Find where the given text appears and provide that cell's center as [x, y] coordinate. 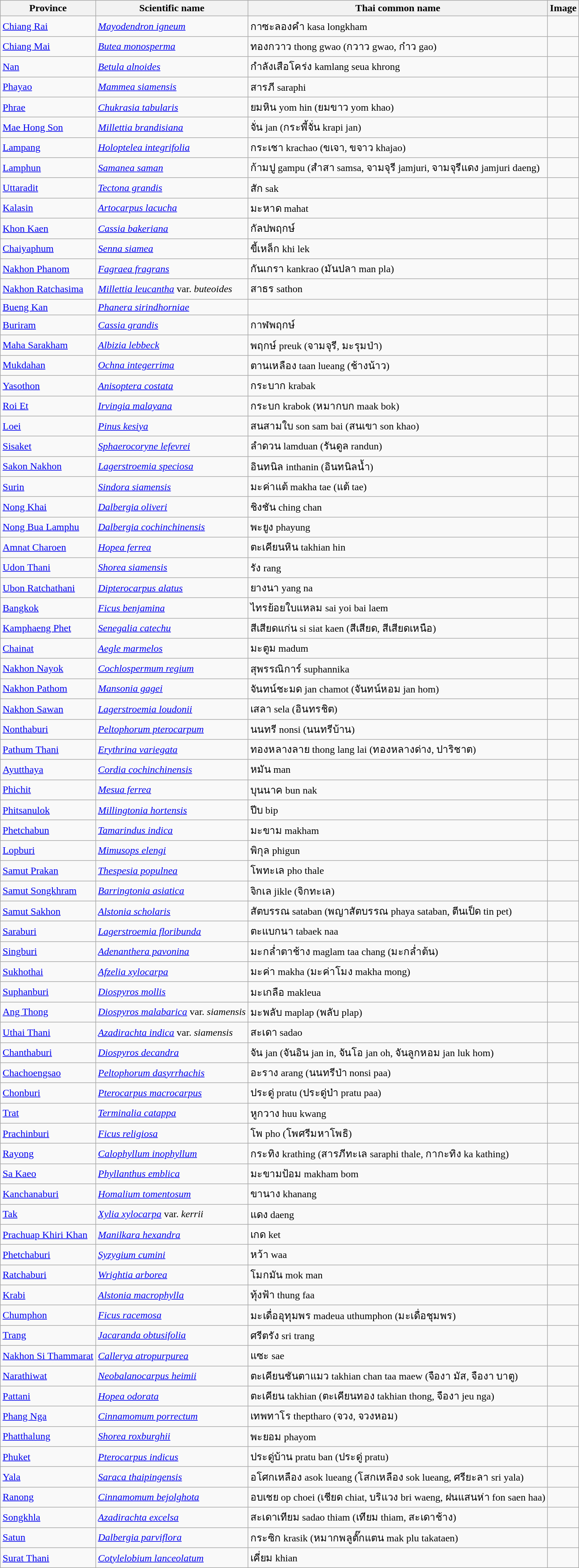
Pattani [48, 1397]
Azadirachta indica var. siamensis [172, 1032]
Phuket [48, 1456]
Chonburi [48, 1093]
ยางนา yang na [398, 588]
Kamphaeng Phet [48, 628]
จันทน์ชะมด jan chamot (จันทน์หอม jan hom) [398, 689]
Yala [48, 1477]
Scientific name [172, 8]
Nakhon Si Thammarat [48, 1356]
Senna siamea [172, 249]
ตานเหลือง taan lueang (ช้างน้าว) [398, 365]
Cinnamomum porrectum [172, 1417]
Thai common name [398, 8]
Shorea siamensis [172, 568]
Senegalia catechu [172, 628]
Songkhla [48, 1517]
Ochna integerrima [172, 365]
Millingtonia hortensis [172, 810]
Udon Thani [48, 568]
มะค่าแต้ makha tae (แต้ tae) [398, 487]
อินทนิล inthanin (อินทนิลน้ำ) [398, 467]
Surin [48, 487]
Sphaerocoryne lefevrei [172, 446]
Tamarindus indica [172, 831]
Buriram [48, 325]
กำลังเสือโคร่ง kamlang seua khrong [398, 67]
กาซะลองคำ kasa longkham [398, 27]
Surat Thani [48, 1558]
แซะ sae [398, 1356]
Lampang [48, 147]
โพทะเล pho thale [398, 871]
Barringtonia asiatica [172, 891]
Samanea saman [172, 168]
ไทรย้อยใบแหลม sai yoi bai laem [398, 608]
Manilkara hexandra [172, 1234]
Ratchaburi [48, 1275]
Irvingia malayana [172, 406]
Terminalia catappa [172, 1114]
Alstonia macrophylla [172, 1295]
Millettia brandisiana [172, 127]
Saraburi [48, 931]
Peltophorum pterocarpum [172, 729]
Nan [48, 67]
Chanthaburi [48, 1053]
Phrae [48, 107]
Chaiyaphum [48, 249]
โพ pho (โพศรีมหาโพธิ) [398, 1134]
ตะเคียนชันตาแมว takhian chan taa maew (จืองา มัส, จืองา บาตู) [398, 1376]
ทองหลางลาย thong lang lai (ทองหลางด่าง, ปาริชาต) [398, 750]
ทองกวาว thong gwao (กวาว gwao, ก๋าว gao) [398, 47]
สารภี saraphi [398, 87]
กระบาก krabak [398, 385]
Samut Sakhon [48, 911]
อโศกเหลือง asok lueang (โสกเหลือง sok lueang, ศรียะลา sri yala) [398, 1477]
Erythrina variegata [172, 750]
ประดู่บ้าน pratu ban (ประดู่ pratu) [398, 1456]
Dipterocarpus alatus [172, 588]
Sindora siamensis [172, 487]
Dalbergia parviflora [172, 1537]
Artocarpus lacucha [172, 208]
สุพรรณิการ์ suphannika [398, 668]
มะขามป้อม makham bom [398, 1174]
อะราง arang (นนทรีป่า nonsi paa) [398, 1073]
ศรีตรัง sri trang [398, 1336]
สัก sak [398, 188]
Saraca thaipingensis [172, 1477]
มะขาม makham [398, 831]
Nong Bua Lamphu [48, 527]
Sisaket [48, 446]
Nakhon Pathom [48, 689]
Phitsanulok [48, 810]
Phang Nga [48, 1417]
นนทรี nonsi (นนทรีบ้าน) [398, 729]
มะหาด mahat [398, 208]
Trat [48, 1114]
Chiang Rai [48, 27]
Mimusops elengi [172, 851]
Albizia lebbeck [172, 345]
Xylia xylocarpa var. kerrii [172, 1214]
Pinus kesiya [172, 426]
Lamphun [48, 168]
Bangkok [48, 608]
Cordia cochinchinensis [172, 770]
สะเดา sadao [398, 1032]
Lagerstroemia floribunda [172, 931]
Loei [48, 426]
Bueng Kan [48, 307]
Lopburi [48, 851]
สัตบรรณ sataban (พญาสัตบรรณ phaya sataban, ตีนเป็ด tin pet) [398, 911]
กระทิง krathing (สารภีทะเล saraphi thale, กากะทิง ka kathing) [398, 1154]
Tak [48, 1214]
Phetchabun [48, 831]
Peltophorum dasyrrhachis [172, 1073]
Kalasin [48, 208]
Amnat Charoen [48, 548]
Cotylelobium lanceolatum [172, 1558]
ตะแบกนา tabaek naa [398, 931]
Suphanburi [48, 992]
Adenanthera pavonina [172, 951]
Ficus benjamina [172, 608]
Uthai Thani [48, 1032]
มะเกลือ makleua [398, 992]
จิกเล jikle (จิกทะเล) [398, 891]
Sa Kaeo [48, 1174]
Dalbergia cochinchinensis [172, 527]
Pterocarpus macrocarpus [172, 1093]
Nakhon Nayok [48, 668]
Diospyros mollis [172, 992]
เกด ket [398, 1234]
จั่น jan (กระพี้จั่น krapi jan) [398, 127]
กันเกรา kankrao (มันปลา man pla) [398, 269]
สาธร sathon [398, 289]
Mayodendron igneum [172, 27]
Cinnamomum bejolghota [172, 1497]
ตะเคียนหิน takhian hin [398, 548]
เสลา sela (อินทรชิต) [398, 709]
Phyllanthus emblica [172, 1174]
หูกวาง huu kwang [398, 1114]
Hopea ferrea [172, 548]
Chainat [48, 648]
Afzelia xylocarpa [172, 972]
พะยอม phayom [398, 1437]
Lagerstroemia loudonii [172, 709]
กระบก krabok (หมากบก maak bok) [398, 406]
Trang [48, 1336]
Nong Khai [48, 507]
Tectona grandis [172, 188]
Ubon Ratchathani [48, 588]
Shorea roxburghii [172, 1437]
Roi Et [48, 406]
Prachinburi [48, 1134]
ชิงชัน ching chan [398, 507]
Rayong [48, 1154]
Chumphon [48, 1315]
รัง rang [398, 568]
บุนนาค bun nak [398, 790]
Sakon Nakhon [48, 467]
Phayao [48, 87]
Image [563, 8]
ก้ามปู gampu (สำสา samsa, จามจุรี jamjuri, จามจุรีแดง jamjuri daeng) [398, 168]
Cassia grandis [172, 325]
Ficus racemosa [172, 1315]
Diospyros decandra [172, 1053]
Jacaranda obtusifolia [172, 1336]
มะพลับ maplap (พลับ plap) [398, 1012]
มะเดื่ออุทุมพร madeua uthumphon (มะเดื่อชุมพร) [398, 1315]
Mukdahan [48, 365]
Diospyros malabarica var. siamensis [172, 1012]
Dalbergia oliveri [172, 507]
Nakhon Sawan [48, 709]
Pterocarpus indicus [172, 1456]
Hopea odorata [172, 1397]
ลำดวน lamduan (รันดูล randun) [398, 446]
Neobalanocarpus heimii [172, 1376]
สีเสียดแก่น si siat kaen (สีเสียด, สีเสียดเหนือ) [398, 628]
Nonthaburi [48, 729]
พฤกษ์ preuk (จามจุรี, มะรุมป่า) [398, 345]
ขี้เหล็ก khi lek [398, 249]
พิกุล phigun [398, 851]
อบเชย op choei (เชียด chiat, บริแวง bri waeng, ฝนแสนห่า fon saen haa) [398, 1497]
ขานาง khanang [398, 1194]
Narathiwat [48, 1376]
ทุ้งฟ้า thung faa [398, 1295]
หว้า waa [398, 1255]
Samut Prakan [48, 871]
Satun [48, 1537]
Phanera sirindhorniae [172, 307]
Chachoengsao [48, 1073]
Ayutthaya [48, 770]
Butea monosperma [172, 47]
กระเชา krachao (ขเจา, ขจาว khajao) [398, 147]
กัลปพฤกษ์ [398, 228]
Anisoptera costata [172, 385]
Lagerstroemia speciosa [172, 467]
Uttaradit [48, 188]
Mesua ferrea [172, 790]
กาฬพฤกษ์ [398, 325]
Pathum Thani [48, 750]
Millettia leucantha var. buteoides [172, 289]
Phichit [48, 790]
สะเดาเทียม sadao thiam (เทียม thiam, สะเดาช้าง) [398, 1517]
จัน jan (จันอิน jan in, จันโอ jan oh, จันลูกหอม jan luk hom) [398, 1053]
Alstonia scholaris [172, 911]
ตะเคียน takhian (ตะเคียนทอง takhian thong, จืองา jeu nga) [398, 1397]
Singburi [48, 951]
พะยูง phayung [398, 527]
แดง daeng [398, 1214]
Khon Kaen [48, 228]
Holoptelea integrifolia [172, 147]
Ficus religiosa [172, 1134]
Mammea siamensis [172, 87]
Province [48, 8]
Sukhothai [48, 972]
ประดู่ pratu (ประดู่ป่า pratu paa) [398, 1093]
Cassia bakeriana [172, 228]
Fagraea fragrans [172, 269]
ยมหิน yom hin (ยมขาว yom khao) [398, 107]
Betula alnoides [172, 67]
สนสามใบ son sam bai (สนเขา son khao) [398, 426]
Azadirachta excelsa [172, 1517]
Krabi [48, 1295]
กระซิก krasik (หมากพลูตั๊กแตน mak plu takataen) [398, 1537]
Callerya atropurpurea [172, 1356]
Yasothon [48, 385]
Nakhon Phanom [48, 269]
Nakhon Ratchasima [48, 289]
หมัน man [398, 770]
Prachuap Khiri Khan [48, 1234]
มะกล่ำตาช้าง maglam taa chang (มะกล่ำต้น) [398, 951]
ปีบ bip [398, 810]
Cochlospermum regium [172, 668]
Mansonia gagei [172, 689]
เคี่ยม khian [398, 1558]
Samut Songkhram [48, 891]
Syzygium cumini [172, 1255]
มะค่า makha (มะค่าโมง makha mong) [398, 972]
Chiang Mai [48, 47]
Maha Sarakham [48, 345]
โมกมัน mok man [398, 1275]
Phatthalung [48, 1437]
Mae Hong Son [48, 127]
Wrightia arborea [172, 1275]
Aegle marmelos [172, 648]
Ang Thong [48, 1012]
Calophyllum inophyllum [172, 1154]
Chukrasia tabularis [172, 107]
มะตูม madum [398, 648]
Thespesia populnea [172, 871]
Ranong [48, 1497]
Homalium tomentosum [172, 1194]
Kanchanaburi [48, 1194]
Phetchaburi [48, 1255]
เทพทาโร theptharo (จวง, จวงหอม) [398, 1417]
